Find where the given text appears and provide that cell's center as (X, Y) coordinate. 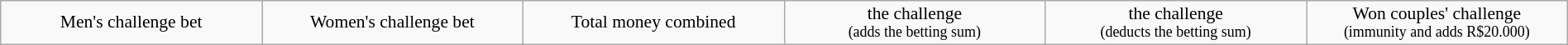
Total money combined (653, 22)
the challenge(adds the betting sum) (915, 22)
Women's challenge bet (392, 22)
the challenge(deducts the betting sum) (1176, 22)
Men's challenge bet (131, 22)
Won couples' challenge(immunity and adds R$20.000) (1437, 22)
